Return the [x, y] coordinate for the center point of the cell that contains the specified text.  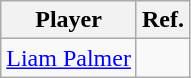
Player [69, 20]
Liam Palmer [69, 58]
Ref. [162, 20]
